Locate the cell with the specified text and output its [x, y] center coordinate. 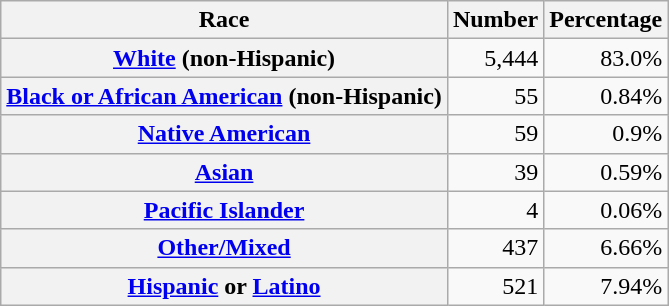
0.06% [606, 210]
437 [495, 248]
83.0% [606, 58]
White (non-Hispanic) [224, 58]
39 [495, 172]
Number [495, 20]
Black or African American (non-Hispanic) [224, 96]
55 [495, 96]
0.84% [606, 96]
59 [495, 134]
Native American [224, 134]
Asian [224, 172]
Percentage [606, 20]
Hispanic or Latino [224, 286]
0.59% [606, 172]
6.66% [606, 248]
Race [224, 20]
0.9% [606, 134]
5,444 [495, 58]
Pacific Islander [224, 210]
7.94% [606, 286]
521 [495, 286]
Other/Mixed [224, 248]
4 [495, 210]
